From the cell containing the given text, extract its center point as [x, y] coordinate. 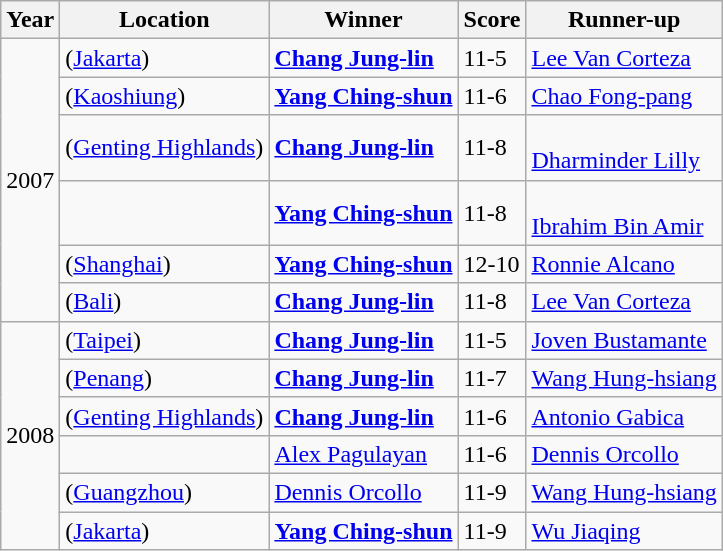
(Penang) [164, 378]
2007 [30, 180]
Wu Jiaqing [624, 531]
(Shanghai) [164, 264]
Joven Bustamante [624, 340]
Year [30, 20]
(Guangzhou) [164, 492]
(Bali) [164, 302]
Score [492, 20]
Chao Fong-pang [624, 96]
Ibrahim Bin Amir [624, 212]
Winner [364, 20]
12-10 [492, 264]
(Taipei) [164, 340]
Antonio Gabica [624, 416]
(Kaoshiung) [164, 96]
Location [164, 20]
Alex Pagulayan [364, 454]
2008 [30, 435]
Ronnie Alcano [624, 264]
Runner-up [624, 20]
11-7 [492, 378]
Dharminder Lilly [624, 148]
